Scan for the cell matching the given text and deliver its (X, Y) coordinate at center. 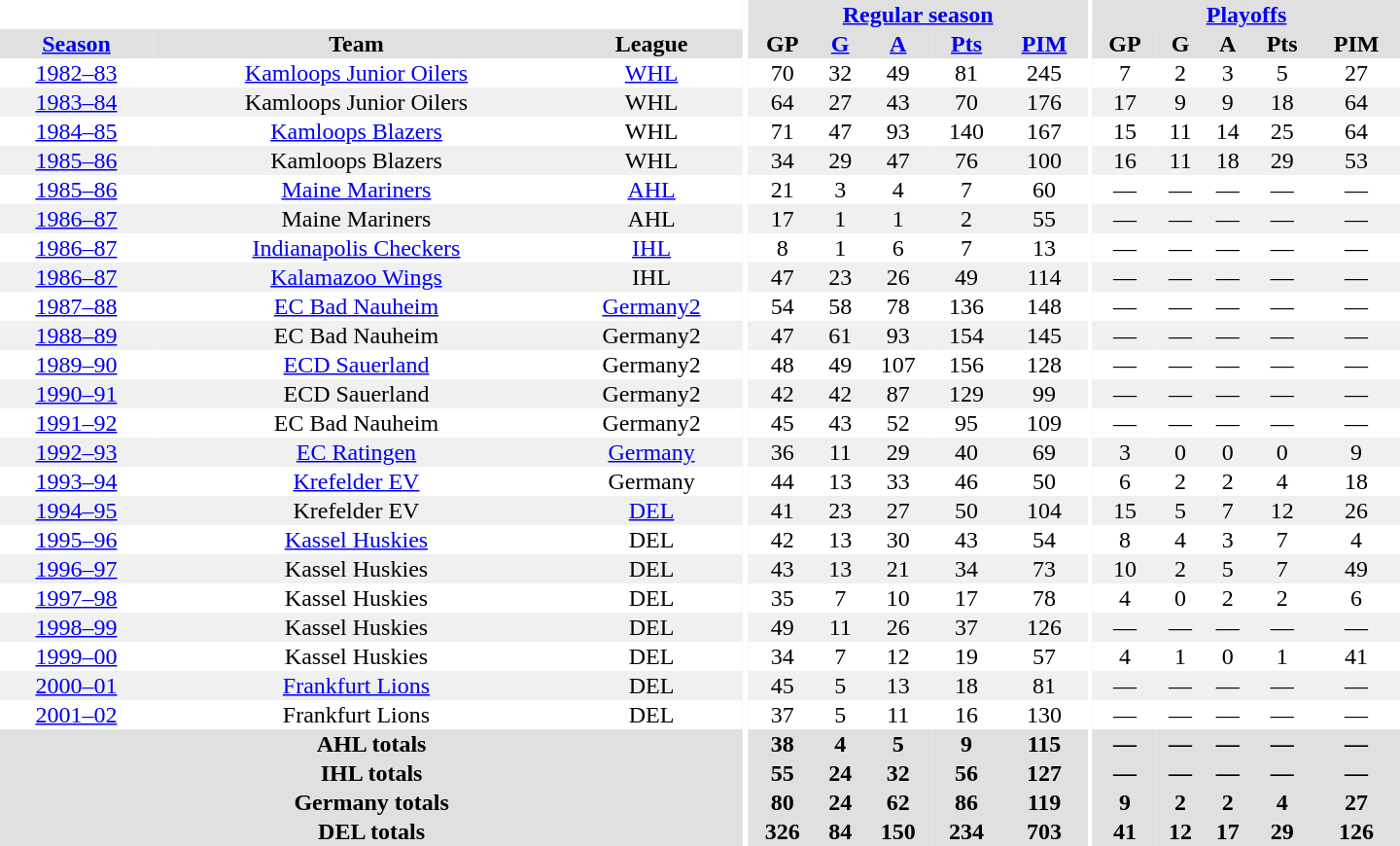
100 (1044, 160)
145 (1044, 335)
99 (1044, 394)
56 (966, 773)
52 (898, 423)
104 (1044, 511)
58 (840, 306)
115 (1044, 744)
76 (966, 160)
30 (898, 540)
1987–88 (76, 306)
36 (783, 452)
AHL totals (371, 744)
84 (840, 831)
DEL totals (371, 831)
EC Ratingen (356, 452)
140 (966, 131)
IHL totals (371, 773)
60 (1044, 190)
48 (783, 365)
33 (898, 481)
19 (966, 656)
136 (966, 306)
130 (1044, 715)
1993–94 (76, 481)
1982–83 (76, 73)
1997–98 (76, 598)
25 (1281, 131)
1984–85 (76, 131)
Playoffs (1246, 15)
1998–99 (76, 627)
245 (1044, 73)
109 (1044, 423)
1994–95 (76, 511)
38 (783, 744)
234 (966, 831)
326 (783, 831)
Kalamazoo Wings (356, 277)
1996–97 (76, 569)
71 (783, 131)
167 (1044, 131)
154 (966, 335)
156 (966, 365)
35 (783, 598)
Regular season (918, 15)
80 (783, 802)
53 (1356, 160)
57 (1044, 656)
1988–89 (76, 335)
Season (76, 44)
703 (1044, 831)
1983–84 (76, 102)
176 (1044, 102)
44 (783, 481)
Indianapolis Checkers (356, 248)
Germany totals (371, 802)
1999–00 (76, 656)
150 (898, 831)
69 (1044, 452)
129 (966, 394)
114 (1044, 277)
14 (1227, 131)
86 (966, 802)
107 (898, 365)
73 (1044, 569)
1992–93 (76, 452)
128 (1044, 365)
61 (840, 335)
87 (898, 394)
127 (1044, 773)
1995–96 (76, 540)
2000–01 (76, 686)
Team (356, 44)
148 (1044, 306)
46 (966, 481)
1991–92 (76, 423)
2001–02 (76, 715)
1990–91 (76, 394)
League (651, 44)
119 (1044, 802)
40 (966, 452)
1989–90 (76, 365)
95 (966, 423)
62 (898, 802)
